Scan for the cell matching the given text and deliver its (x, y) coordinate at center. 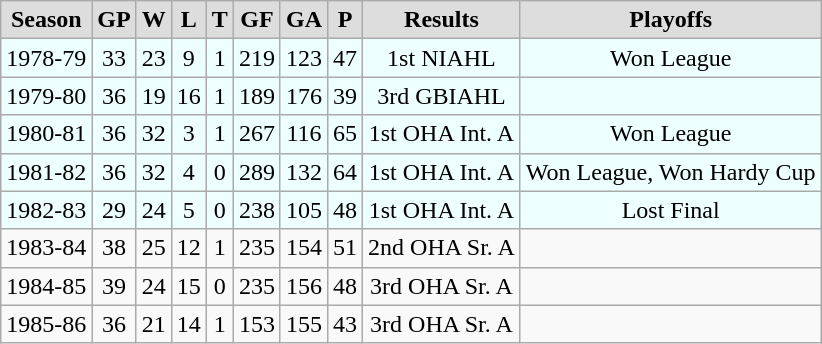
1981-82 (46, 172)
219 (256, 58)
156 (304, 286)
289 (256, 172)
15 (188, 286)
P (346, 20)
29 (114, 210)
12 (188, 248)
W (154, 20)
Playoffs (670, 20)
38 (114, 248)
64 (346, 172)
19 (154, 96)
238 (256, 210)
1979-80 (46, 96)
2nd OHA Sr. A (442, 248)
1st NIAHL (442, 58)
T (220, 20)
5 (188, 210)
155 (304, 324)
Lost Final (670, 210)
3rd GBIAHL (442, 96)
1983-84 (46, 248)
123 (304, 58)
1978-79 (46, 58)
176 (304, 96)
1982-83 (46, 210)
43 (346, 324)
1980-81 (46, 134)
16 (188, 96)
9 (188, 58)
189 (256, 96)
25 (154, 248)
23 (154, 58)
14 (188, 324)
116 (304, 134)
L (188, 20)
Won League, Won Hardy Cup (670, 172)
1984-85 (46, 286)
267 (256, 134)
3 (188, 134)
47 (346, 58)
33 (114, 58)
154 (304, 248)
GP (114, 20)
Season (46, 20)
1985-86 (46, 324)
153 (256, 324)
51 (346, 248)
GA (304, 20)
Results (442, 20)
4 (188, 172)
GF (256, 20)
105 (304, 210)
65 (346, 134)
132 (304, 172)
21 (154, 324)
